Find where the given text appears and provide that cell's center as [x, y] coordinate. 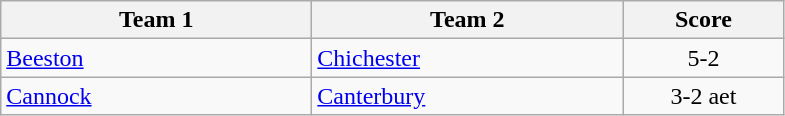
3-2 aet [704, 96]
Canterbury [468, 96]
Team 2 [468, 20]
5-2 [704, 58]
Score [704, 20]
Beeston [156, 58]
Chichester [468, 58]
Team 1 [156, 20]
Cannock [156, 96]
